Return the [x, y] coordinate for the center point of the cell that contains the specified text.  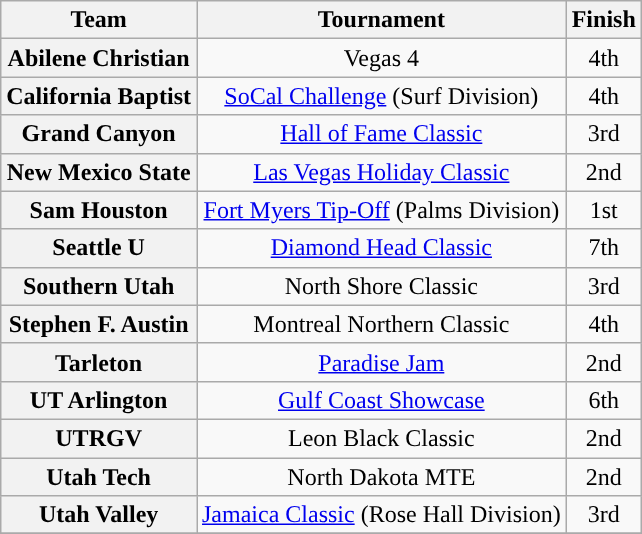
Diamond Head Classic [381, 248]
Gulf Coast Showcase [381, 400]
Team [99, 20]
Las Vegas Holiday Classic [381, 172]
Montreal Northern Classic [381, 324]
North Shore Classic [381, 286]
Vegas 4 [381, 58]
New Mexico State [99, 172]
Fort Myers Tip-Off (Palms Division) [381, 210]
Tarleton [99, 362]
Jamaica Classic (Rose Hall Division) [381, 515]
SoCal Challenge (Surf Division) [381, 96]
Tournament [381, 20]
North Dakota MTE [381, 477]
Hall of Fame Classic [381, 134]
6th [604, 400]
UT Arlington [99, 400]
Leon Black Classic [381, 438]
Seattle U [99, 248]
Utah Valley [99, 515]
UTRGV [99, 438]
Grand Canyon [99, 134]
1st [604, 210]
Southern Utah [99, 286]
Sam Houston [99, 210]
California Baptist [99, 96]
Paradise Jam [381, 362]
Utah Tech [99, 477]
Finish [604, 20]
7th [604, 248]
Abilene Christian [99, 58]
Stephen F. Austin [99, 324]
